Capture the cell that displays the provided text and extract its (X, Y) central coordinate. 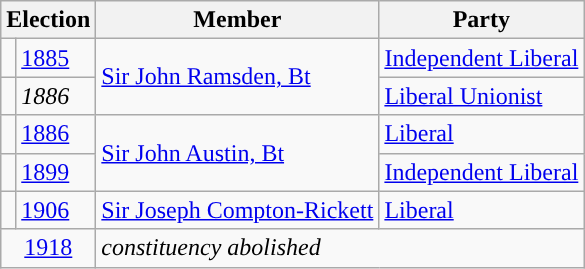
Sir John Austin, Bt (238, 153)
1906 (56, 210)
Sir Joseph Compton-Rickett (238, 210)
Liberal Unionist (482, 96)
Sir John Ramsden, Bt (238, 77)
constituency abolished (340, 248)
1885 (56, 58)
1918 (48, 248)
1899 (56, 172)
Party (482, 20)
Member (238, 20)
Election (48, 20)
